Find where the given text appears and provide that cell's center as (x, y) coordinate. 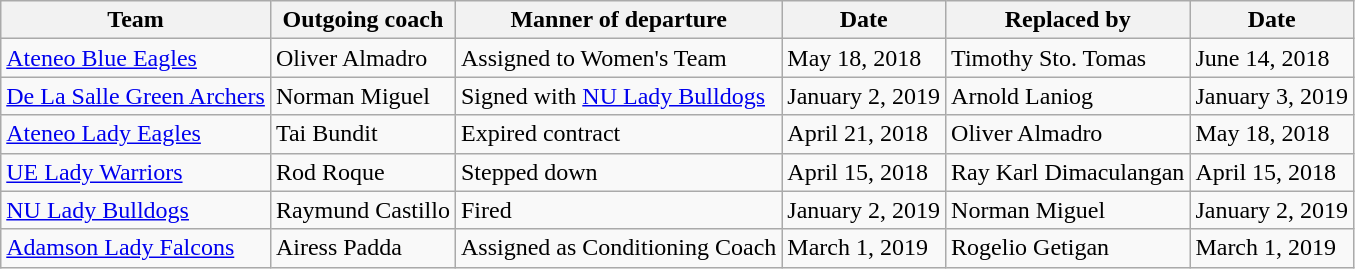
Expired contract (618, 134)
Airess Padda (362, 248)
Stepped down (618, 172)
Assigned to Women's Team (618, 58)
June 14, 2018 (1272, 58)
Tai Bundit (362, 134)
Manner of departure (618, 20)
Rogelio Getigan (1068, 248)
Assigned as Conditioning Coach (618, 248)
Rod Roque (362, 172)
Ray Karl Dimaculangan (1068, 172)
Team (136, 20)
Fired (618, 210)
Arnold Laniog (1068, 96)
Adamson Lady Falcons (136, 248)
Replaced by (1068, 20)
NU Lady Bulldogs (136, 210)
Ateneo Blue Eagles (136, 58)
April 21, 2018 (864, 134)
UE Lady Warriors (136, 172)
Timothy Sto. Tomas (1068, 58)
Raymund Castillo (362, 210)
De La Salle Green Archers (136, 96)
Signed with NU Lady Bulldogs (618, 96)
January 3, 2019 (1272, 96)
Outgoing coach (362, 20)
Ateneo Lady Eagles (136, 134)
